Return the [x, y] coordinate for the center point of the cell that contains the specified text.  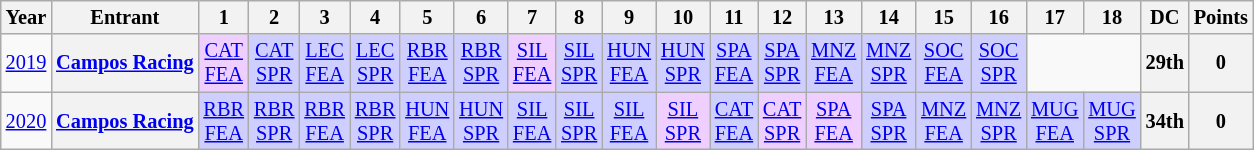
6 [481, 17]
29th [1165, 63]
MUGFEA [1054, 121]
LECFEA [324, 63]
7 [532, 17]
4 [375, 17]
34th [1165, 121]
SOCFEA [944, 63]
MUGSPR [1112, 121]
LECSPR [375, 63]
18 [1112, 17]
3 [324, 17]
1 [223, 17]
5 [427, 17]
Year [26, 17]
2020 [26, 121]
12 [782, 17]
DC [1165, 17]
Points [1221, 17]
14 [888, 17]
17 [1054, 17]
13 [834, 17]
11 [734, 17]
SOCSPR [998, 63]
9 [629, 17]
Entrant [124, 17]
8 [579, 17]
16 [998, 17]
15 [944, 17]
2 [274, 17]
2019 [26, 63]
10 [683, 17]
